For the text-containing cell, return its midpoint in [x, y] coordinate format. 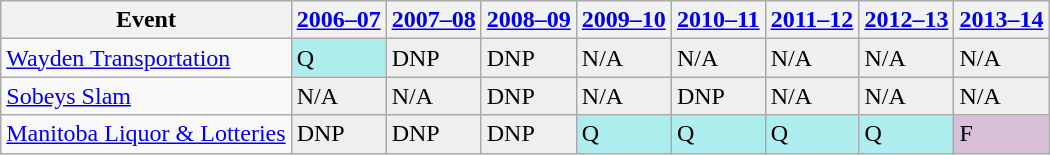
Wayden Transportation [146, 58]
2013–14 [1002, 20]
2009–10 [624, 20]
Event [146, 20]
2012–13 [906, 20]
Manitoba Liquor & Lotteries [146, 134]
F [1002, 134]
Sobeys Slam [146, 96]
2006–07 [338, 20]
2010–11 [718, 20]
2008–09 [528, 20]
2007–08 [434, 20]
2011–12 [812, 20]
